Determine the [X, Y] coordinate at the center of the cell enclosing the given text.  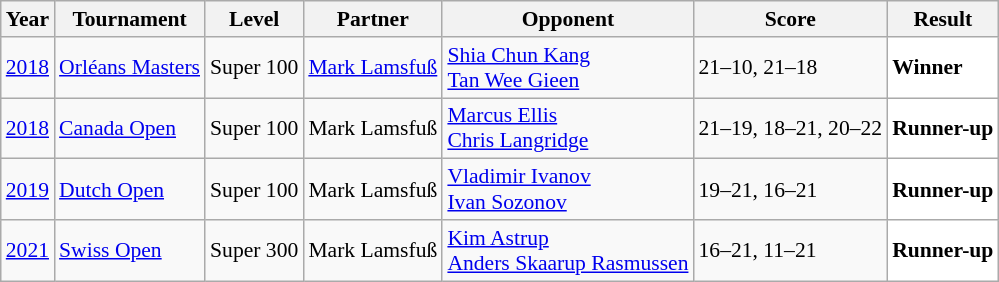
Year [28, 19]
Winner [942, 68]
Tournament [130, 19]
21–19, 18–21, 20–22 [791, 128]
Shia Chun Kang Tan Wee Gieen [568, 68]
Partner [372, 19]
Swiss Open [130, 250]
Canada Open [130, 128]
2019 [28, 190]
Super 300 [254, 250]
Score [791, 19]
Opponent [568, 19]
Dutch Open [130, 190]
Orléans Masters [130, 68]
Result [942, 19]
Marcus Ellis Chris Langridge [568, 128]
19–21, 16–21 [791, 190]
2021 [28, 250]
Vladimir Ivanov Ivan Sozonov [568, 190]
Level [254, 19]
16–21, 11–21 [791, 250]
Kim Astrup Anders Skaarup Rasmussen [568, 250]
21–10, 21–18 [791, 68]
